Output the [X, Y] coordinate of the center of the cell containing the given text.  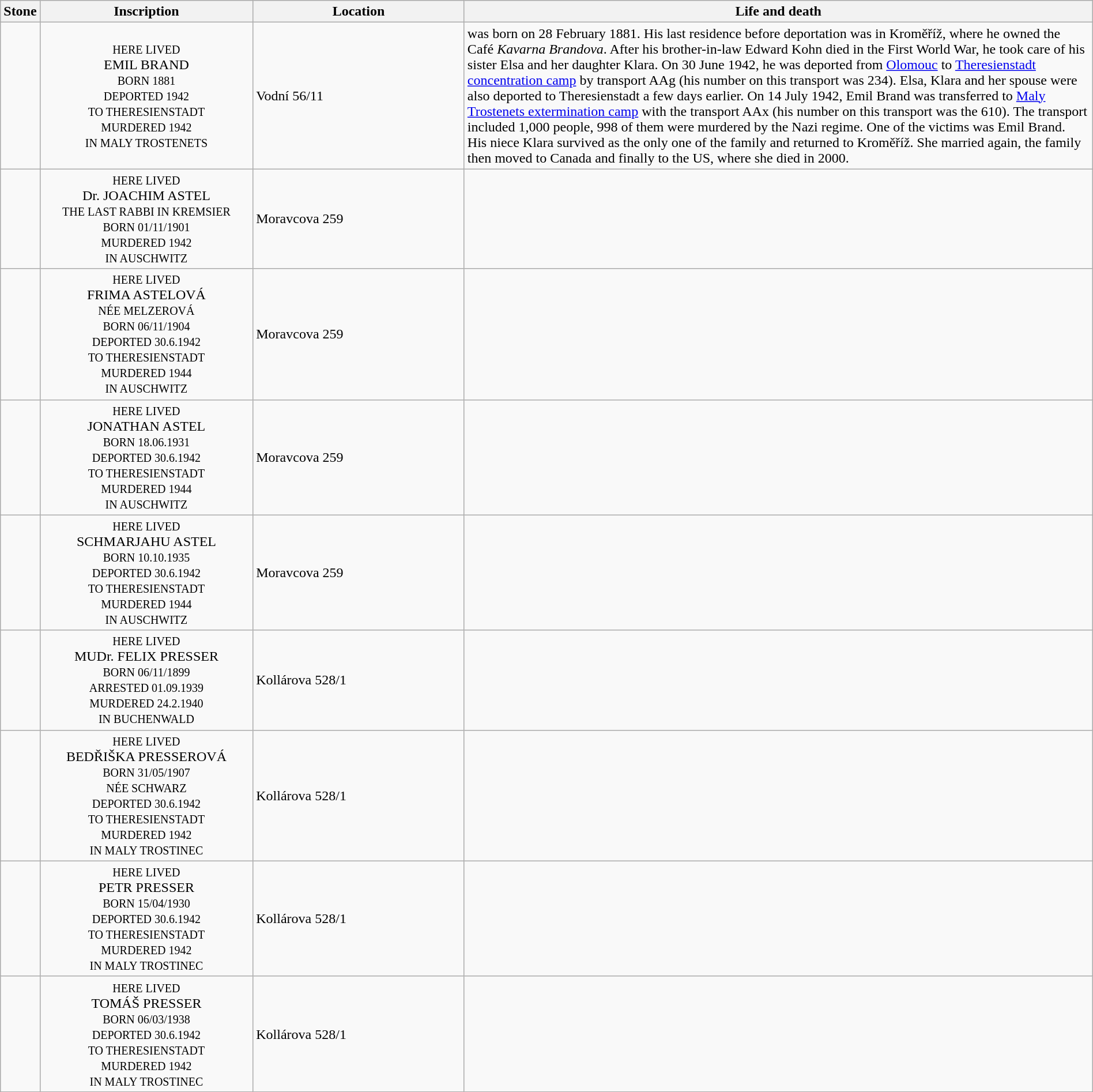
Inscription [146, 12]
Stone [20, 12]
HERE LIVEDMUDr. FELIX PRESSERBORN 06/11/1899ARRESTED 01.09.1939MURDERED 24.2.1940IN BUCHENWALD [146, 680]
Vodní 56/11 [359, 96]
HERE LIVEDTOMÁŠ PRESSERBORN 06/03/1938DEPORTED 30.6.1942TO THERESIENSTADTMURDERED 1942IN MALY TROSTINEC [146, 1034]
HERE LIVEDSCHMARJAHU ASTELBORN 10.10.1935DEPORTED 30.6.1942TO THERESIENSTADTMURDERED 1944IN AUSCHWITZ [146, 573]
Life and death [778, 12]
HERE LIVEDDr. JOACHIM ASTELTHE LAST RABBI IN KREMSIERBORN 01/11/1901MURDERED 1942IN AUSCHWITZ [146, 219]
HERE LIVEDJONATHAN ASTELBORN 18.06.1931DEPORTED 30.6.1942TO THERESIENSTADTMURDERED 1944IN AUSCHWITZ [146, 457]
HERE LIVEDPETR PRESSERBORN 15/04/1930DEPORTED 30.6.1942TO THERESIENSTADTMURDERED 1942IN MALY TROSTINEC [146, 918]
Location [359, 12]
HERE LIVEDFRIMA ASTELOVÁNÉE MELZEROVÁBORN 06/11/1904DEPORTED 30.6.1942TO THERESIENSTADTMURDERED 1944IN AUSCHWITZ [146, 334]
HERE LIVEDEMIL BRANDBORN 1881DEPORTED 1942TO THERESIENSTADTMURDERED 1942IN MALY TROSTENETS [146, 96]
HERE LIVEDBEDŘIŠKA PRESSEROVÁBORN 31/05/1907NÉE SCHWARZDEPORTED 30.6.1942TO THERESIENSTADTMURDERED 1942IN MALY TROSTINEC [146, 796]
